Identify which cell holds the provided text, then report its [X, Y] central coordinate. 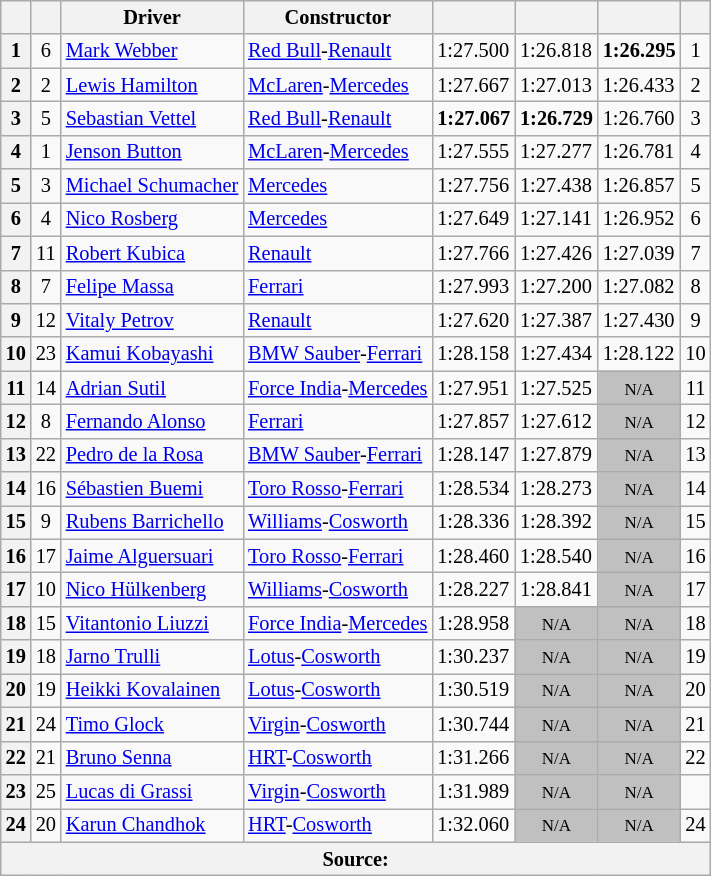
Sebastian Vettel [152, 118]
1:26.818 [556, 51]
Vitantonio Liuzzi [152, 623]
1:28.841 [556, 589]
Lewis Hamilton [152, 85]
Constructor [338, 17]
Robert Kubica [152, 253]
1:28.336 [474, 522]
1:31.989 [474, 791]
1:28.540 [556, 556]
Nico Rosberg [152, 219]
Michael Schumacher [152, 186]
1:26.781 [640, 152]
Bruno Senna [152, 758]
1:28.392 [556, 522]
1:26.857 [640, 186]
Nico Hülkenberg [152, 589]
1:27.756 [474, 186]
1:27.141 [556, 219]
1:31.266 [474, 758]
Felipe Massa [152, 287]
1:27.434 [556, 354]
1:28.158 [474, 354]
Driver [152, 17]
1:32.060 [474, 825]
1:27.430 [640, 320]
1:28.122 [640, 354]
1:27.667 [474, 85]
1:27.426 [556, 253]
1:27.857 [474, 421]
Vitaly Petrov [152, 320]
Pedro de la Rosa [152, 455]
Sébastien Buemi [152, 489]
1:30.744 [474, 724]
1:26.433 [640, 85]
1:27.387 [556, 320]
1:27.525 [556, 388]
1:27.013 [556, 85]
1:28.460 [474, 556]
1:27.039 [640, 253]
1:30.519 [474, 690]
1:27.993 [474, 287]
1:27.620 [474, 320]
1:27.555 [474, 152]
1:30.237 [474, 657]
1:27.277 [556, 152]
Heikki Kovalainen [152, 690]
1:27.879 [556, 455]
Mark Webber [152, 51]
Lucas di Grassi [152, 791]
Jarno Trulli [152, 657]
1:27.500 [474, 51]
Kamui Kobayashi [152, 354]
1:28.534 [474, 489]
1:27.200 [556, 287]
Jaime Alguersuari [152, 556]
1:28.273 [556, 489]
1:26.295 [640, 51]
1:26.729 [556, 118]
Jenson Button [152, 152]
1:27.649 [474, 219]
Rubens Barrichello [152, 522]
1:26.952 [640, 219]
1:27.082 [640, 287]
1:27.438 [556, 186]
1:26.760 [640, 118]
1:27.766 [474, 253]
Adrian Sutil [152, 388]
1:27.951 [474, 388]
25 [46, 791]
1:27.067 [474, 118]
Karun Chandhok [152, 825]
1:27.612 [556, 421]
1:28.147 [474, 455]
1:28.958 [474, 623]
1:28.227 [474, 589]
Timo Glock [152, 724]
Source: [356, 859]
Fernando Alonso [152, 421]
